Locate the cell with the specified text and output its (x, y) center coordinate. 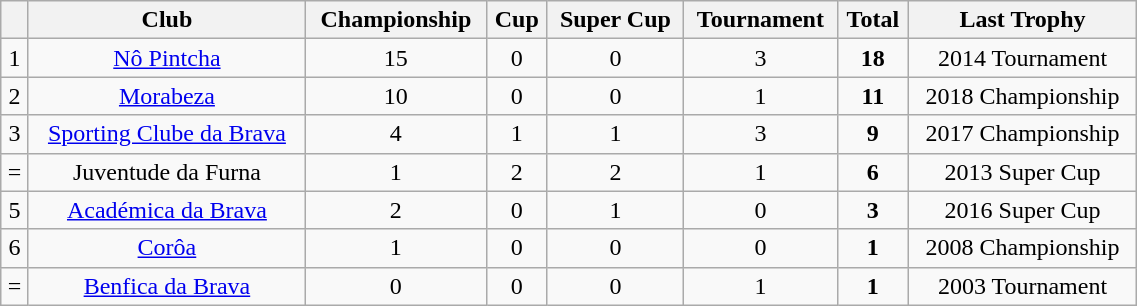
Tournament (760, 20)
Morabeza (167, 96)
9 (872, 134)
5 (14, 210)
Last Trophy (1022, 20)
Club (167, 20)
Nô Pintcha (167, 58)
Académica da Brava (167, 210)
2008 Championship (1022, 248)
2014 Tournament (1022, 58)
2018 Championship (1022, 96)
15 (396, 58)
Sporting Clube da Brava (167, 134)
Juventude da Furna (167, 172)
11 (872, 96)
Cup (516, 20)
Corôa (167, 248)
Total (872, 20)
2003 Tournament (1022, 286)
10 (396, 96)
Championship (396, 20)
Benfica da Brava (167, 286)
2013 Super Cup (1022, 172)
Super Cup (615, 20)
2017 Championship (1022, 134)
4 (396, 134)
2016 Super Cup (1022, 210)
18 (872, 58)
